For the text-containing cell, return its midpoint in [x, y] coordinate format. 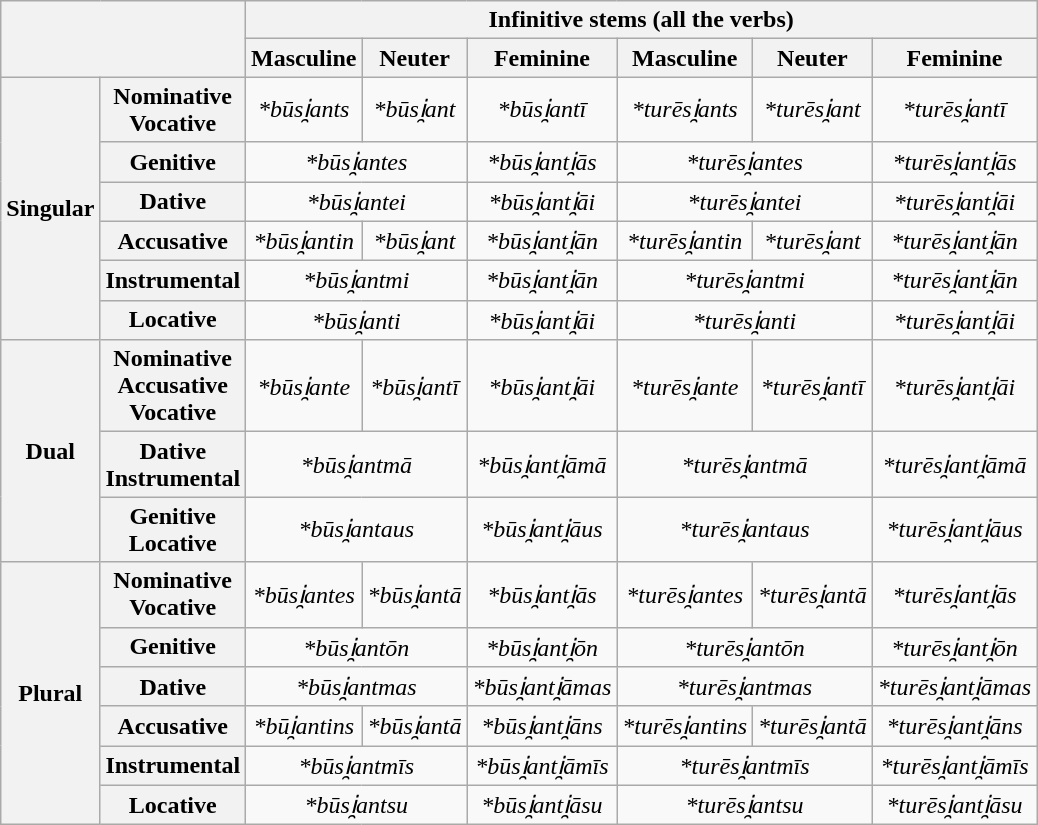
*būsi̯anti̯āmas [542, 687]
*būsi̯anti̯āns [542, 726]
*būsi̯anti̯ōn [542, 647]
*būsi̯antmi [356, 281]
*būsi̯anti̯āsu [542, 805]
*turēsi̯anti̯āns [954, 726]
GenitiveLocative [173, 530]
*būsi̯antōn [356, 647]
*būsi̯antmīs [356, 766]
*būsi̯antmas [356, 687]
Dual [50, 451]
*būsi̯ante [304, 386]
Singular [50, 208]
DativeInstrumental [173, 464]
*turēsi̯anti̯āmīs [954, 766]
*būsi̯ants [304, 110]
*turēsi̯anti̯āmā [954, 464]
Infinitive stems (all the verbs) [642, 20]
*būsi̯antei [356, 202]
*būsi̯antmā [356, 464]
*turēsi̯antōn [744, 647]
*turēsi̯ants [685, 110]
*turēsi̯anti̯āus [954, 530]
Plural [50, 694]
*turēsi̯anti̯āmas [954, 687]
*būsi̯antin [304, 241]
NominativeAccusativeVocative [173, 386]
*turēsi̯anti [744, 320]
*turēsi̯antin [685, 241]
*turēsi̯antmīs [744, 766]
*turēsi̯antaus [744, 530]
*turēsi̯ante [685, 386]
*būsi̯anti [356, 320]
*turēsi̯anti̯āsu [954, 805]
*turēsi̯antmi [744, 281]
*turēsi̯anti̯ōn [954, 647]
*būsi̯anti̯āmīs [542, 766]
*turēsi̯antmā [744, 464]
*būsi̯anti̯āus [542, 530]
*būsi̯antsu [356, 805]
*būi̯antins [304, 726]
*būsi̯anti̯āmā [542, 464]
*būsi̯antaus [356, 530]
*turēsi̯antsu [744, 805]
*turēsi̯antins [685, 726]
*turēsi̯antmas [744, 687]
*turēsi̯antei [744, 202]
